Capture the cell that displays the provided text and extract its [x, y] central coordinate. 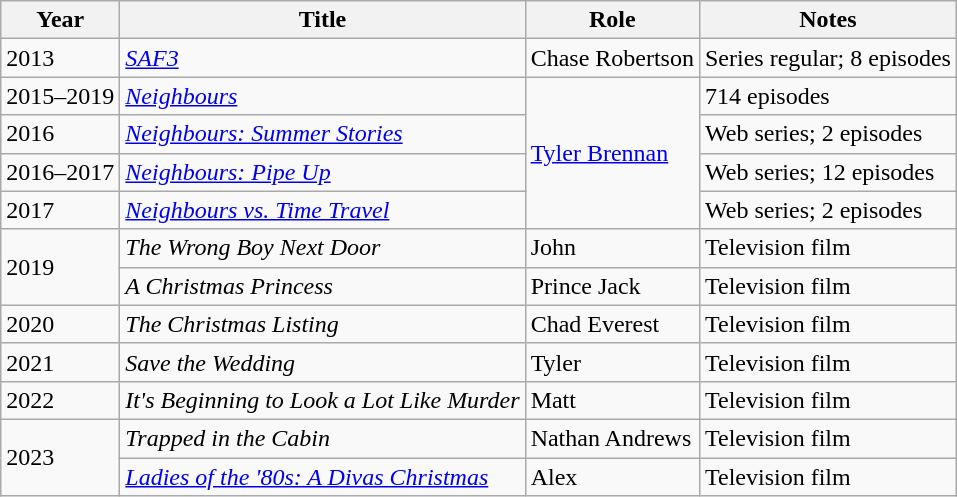
Role [612, 20]
2013 [60, 58]
Neighbours: Pipe Up [322, 172]
Year [60, 20]
Neighbours: Summer Stories [322, 134]
Nathan Andrews [612, 438]
John [612, 248]
2017 [60, 210]
Tyler [612, 362]
Web series; 12 episodes [828, 172]
Save the Wedding [322, 362]
Notes [828, 20]
Tyler Brennan [612, 153]
The Wrong Boy Next Door [322, 248]
2020 [60, 324]
Title [322, 20]
A Christmas Princess [322, 286]
2021 [60, 362]
2015–2019 [60, 96]
Series regular; 8 episodes [828, 58]
2019 [60, 267]
The Christmas Listing [322, 324]
Prince Jack [612, 286]
2016 [60, 134]
Trapped in the Cabin [322, 438]
Ladies of the '80s: A Divas Christmas [322, 477]
2016–2017 [60, 172]
It's Beginning to Look a Lot Like Murder [322, 400]
2023 [60, 457]
Chase Robertson [612, 58]
714 episodes [828, 96]
Alex [612, 477]
SAF3 [322, 58]
Neighbours [322, 96]
Matt [612, 400]
2022 [60, 400]
Chad Everest [612, 324]
Neighbours vs. Time Travel [322, 210]
